Output the (X, Y) coordinate of the center of the cell containing the given text.  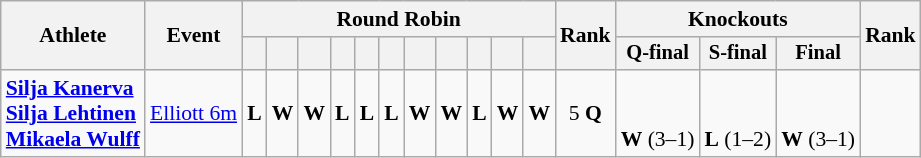
Athlete (73, 36)
Elliott 6m (194, 114)
Silja KanervaSilja LehtinenMikaela Wulff (73, 114)
5 Q (586, 114)
Round Robin (398, 19)
Knockouts (738, 19)
Final (818, 54)
Q-final (658, 54)
S-final (738, 54)
L (1–2) (738, 114)
Event (194, 36)
